Determine the (x, y) coordinate at the center of the cell enclosing the given text.  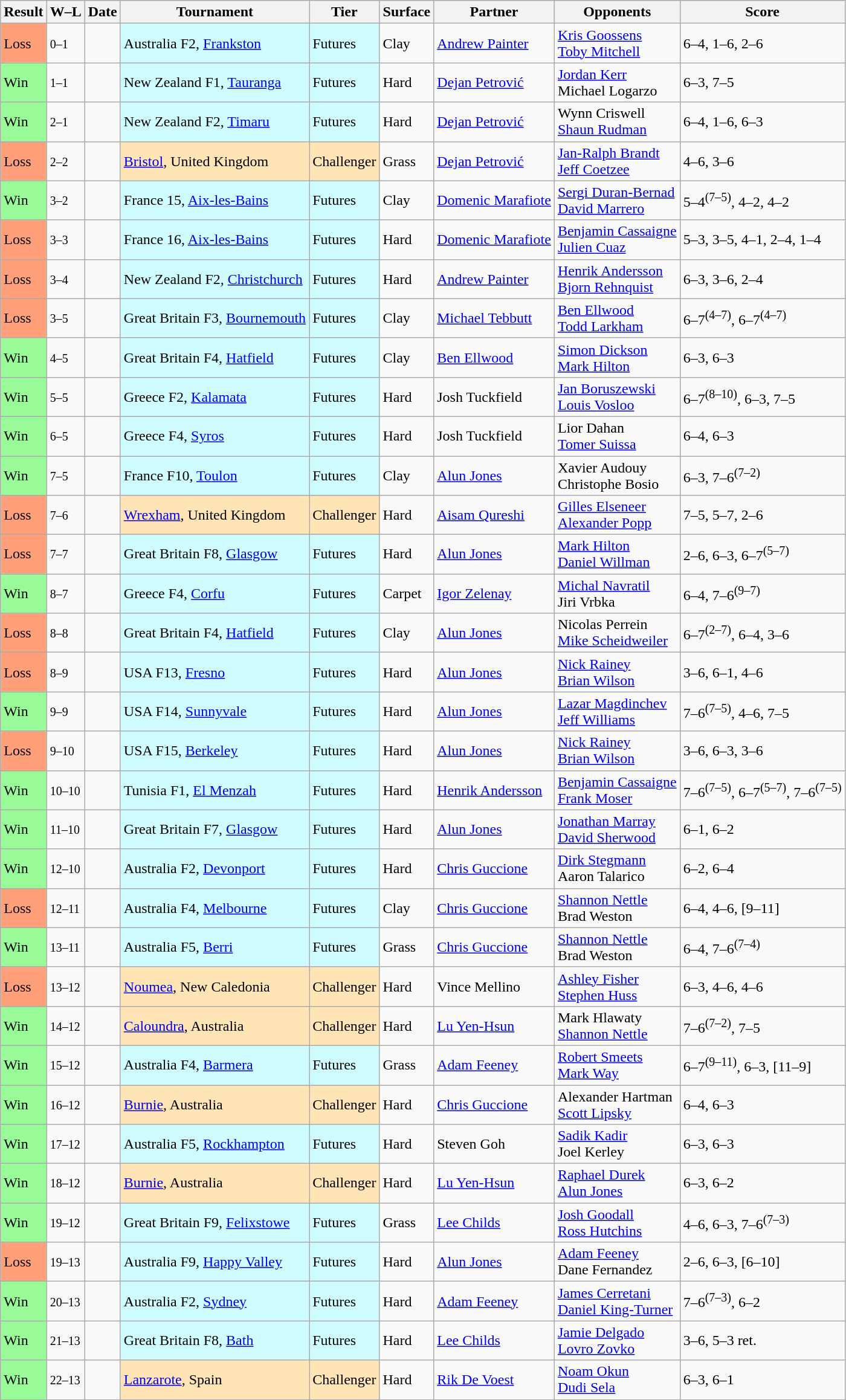
7–6(7–5), 4–6, 7–5 (763, 712)
Wrexham, United Kingdom (215, 515)
5–3, 3–5, 4–1, 2–4, 1–4 (763, 239)
Jamie Delgado Lovro Zovko (617, 1340)
6–7(8–10), 6–3, 7–5 (763, 396)
Dirk Stegmann Aaron Talarico (617, 869)
1–1 (65, 82)
12–11 (65, 908)
18–12 (65, 1183)
USA F13, Fresno (215, 672)
Mark Hilton Daniel Willman (617, 555)
Jordan Kerr Michael Logarzo (617, 82)
Australia F4, Barmera (215, 1065)
Partner (494, 12)
13–12 (65, 986)
8–7 (65, 593)
3–3 (65, 239)
Noumea, New Caledonia (215, 986)
New Zealand F2, Timaru (215, 122)
USA F15, Berkeley (215, 750)
Raphael Durek Alun Jones (617, 1183)
Opponents (617, 12)
7–7 (65, 555)
6–4, 4–6, [9–11] (763, 908)
3–5 (65, 318)
2–2 (65, 161)
Greece F4, Syros (215, 436)
22–13 (65, 1380)
3–4 (65, 279)
6–7(4–7), 6–7(4–7) (763, 318)
Xavier Audouy Christophe Bosio (617, 475)
6–3, 6–2 (763, 1183)
3–6, 5–3 ret. (763, 1340)
9–10 (65, 750)
Jonathan Marray David Sherwood (617, 829)
Greece F2, Kalamata (215, 396)
Australia F4, Melbourne (215, 908)
6–4, 7–6(9–7) (763, 593)
6–3, 3–6, 2–4 (763, 279)
Carpet (407, 593)
16–12 (65, 1105)
Lanzarote, Spain (215, 1380)
Benjamin Cassaigne Julien Cuaz (617, 239)
7–5 (65, 475)
Simon Dickson Mark Hilton (617, 358)
6–7(2–7), 6–4, 3–6 (763, 633)
6–4, 1–6, 6–3 (763, 122)
Henrik Andersson (494, 790)
Great Britain F7, Glasgow (215, 829)
Tier (344, 12)
Nicolas Perrein Mike Scheidweiler (617, 633)
Adam Feeney Dane Fernandez (617, 1262)
Tournament (215, 12)
7–6(7–2), 7–5 (763, 1026)
Lazar Magdinchev Jeff Williams (617, 712)
Great Britain F3, Bournemouth (215, 318)
Rik De Voest (494, 1380)
Jan Boruszewski Louis Vosloo (617, 396)
5–4(7–5), 4–2, 4–2 (763, 201)
3–6, 6–3, 3–6 (763, 750)
6–7(9–11), 6–3, [11–9] (763, 1065)
6–3, 7–6(7–2) (763, 475)
Robert Smeets Mark Way (617, 1065)
Gilles Elseneer Alexander Popp (617, 515)
Australia F5, Rockhampton (215, 1144)
17–12 (65, 1144)
6–3, 4–6, 4–6 (763, 986)
4–6, 6–3, 7–6(7–3) (763, 1223)
7–6(7–3), 6–2 (763, 1302)
Bristol, United Kingdom (215, 161)
9–9 (65, 712)
6–3, 6–1 (763, 1380)
7–6 (65, 515)
Tunisia F1, El Menzah (215, 790)
Ben Ellwood (494, 358)
Result (24, 12)
7–6(7–5), 6–7(5–7), 7–6(7–5) (763, 790)
Michael Tebbutt (494, 318)
10–10 (65, 790)
Date (103, 12)
0–1 (65, 44)
New Zealand F1, Tauranga (215, 82)
5–5 (65, 396)
3–6, 6–1, 4–6 (763, 672)
20–13 (65, 1302)
11–10 (65, 829)
19–12 (65, 1223)
6–5 (65, 436)
2–6, 6–3, 6–7(5–7) (763, 555)
3–2 (65, 201)
4–6, 3–6 (763, 161)
Great Britain F8, Bath (215, 1340)
8–9 (65, 672)
Josh Goodall Ross Hutchins (617, 1223)
Kris Goossens Toby Mitchell (617, 44)
France 15, Aix-les-Bains (215, 201)
6–4, 1–6, 2–6 (763, 44)
Australia F2, Sydney (215, 1302)
Alexander Hartman Scott Lipsky (617, 1105)
Australia F2, Frankston (215, 44)
Ben Ellwood Todd Larkham (617, 318)
6–2, 6–4 (763, 869)
USA F14, Sunnyvale (215, 712)
Sadik Kadir Joel Kerley (617, 1144)
19–13 (65, 1262)
2–1 (65, 122)
Mark Hlawaty Shannon Nettle (617, 1026)
Greece F4, Corfu (215, 593)
2–6, 6–3, [6–10] (763, 1262)
Henrik Andersson Bjorn Rehnquist (617, 279)
12–10 (65, 869)
14–12 (65, 1026)
6–4, 7–6(7–4) (763, 947)
Australia F2, Devonport (215, 869)
Aisam Qureshi (494, 515)
Ashley Fisher Stephen Huss (617, 986)
Benjamin Cassaigne Frank Moser (617, 790)
James Cerretani Daniel King-Turner (617, 1302)
Jan-Ralph Brandt Jeff Coetzee (617, 161)
Great Britain F9, Felixstowe (215, 1223)
New Zealand F2, Christchurch (215, 279)
Lior Dahan Tomer Suissa (617, 436)
Australia F9, Happy Valley (215, 1262)
Igor Zelenay (494, 593)
6–3, 7–5 (763, 82)
Steven Goh (494, 1144)
Surface (407, 12)
Caloundra, Australia (215, 1026)
8–8 (65, 633)
Noam Okun Dudi Sela (617, 1380)
France F10, Toulon (215, 475)
Sergi Duran-Bernad David Marrero (617, 201)
Michal Navratil Jiri Vrbka (617, 593)
21–13 (65, 1340)
4–5 (65, 358)
6–1, 6–2 (763, 829)
Vince Mellino (494, 986)
Great Britain F8, Glasgow (215, 555)
13–11 (65, 947)
France 16, Aix-les-Bains (215, 239)
W–L (65, 12)
Australia F5, Berri (215, 947)
Wynn Criswell Shaun Rudman (617, 122)
7–5, 5–7, 2–6 (763, 515)
Score (763, 12)
15–12 (65, 1065)
